Find where the given text appears and provide that cell's center as (X, Y) coordinate. 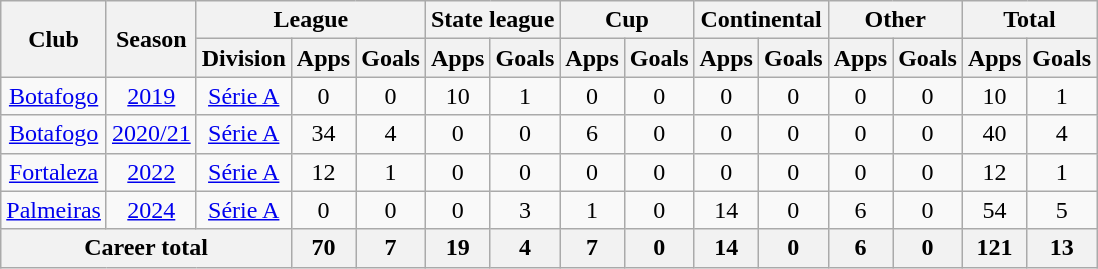
Division (244, 58)
Cup (627, 20)
Season (151, 39)
Total (1029, 20)
Other (895, 20)
2019 (151, 96)
121 (994, 248)
13 (1062, 248)
State league (492, 20)
Career total (146, 248)
40 (994, 134)
Continental (761, 20)
2024 (151, 210)
Fortaleza (54, 172)
Palmeiras (54, 210)
19 (457, 248)
League (310, 20)
70 (323, 248)
2020/21 (151, 134)
34 (323, 134)
5 (1062, 210)
54 (994, 210)
2022 (151, 172)
Club (54, 39)
3 (525, 210)
